Detect which cell encompasses the target text, then output its [X, Y] center coordinate. 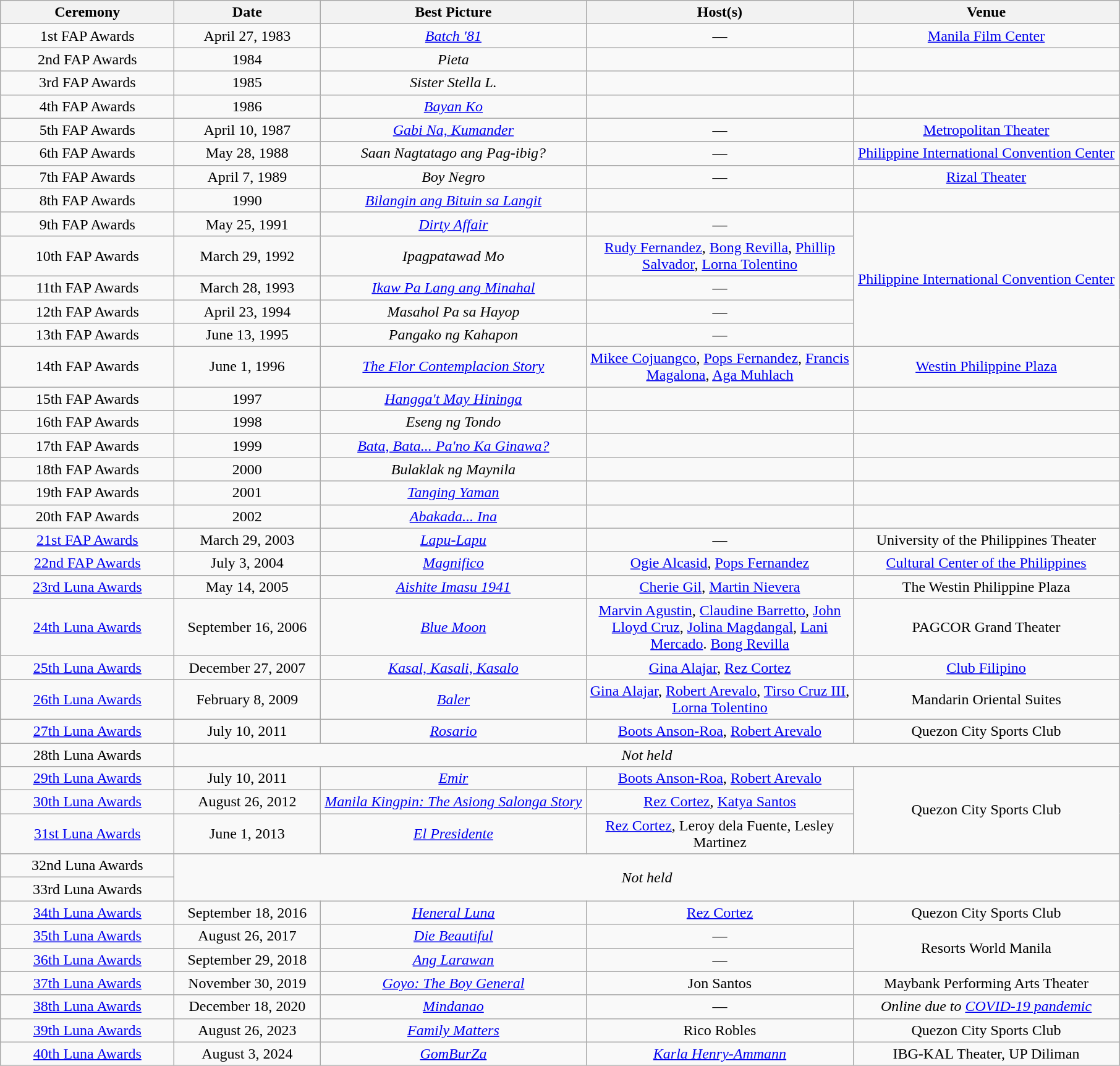
Metropolitan Theater [986, 130]
Pieta [454, 59]
August 3, 2024 [247, 1054]
September 29, 2018 [247, 960]
Rosario [454, 731]
Ceremony [88, 12]
Resorts World Manila [986, 948]
1990 [247, 200]
14th FAP Awards [88, 367]
37th Luna Awards [88, 983]
30th Luna Awards [88, 802]
April 10, 1987 [247, 130]
Marvin Agustin, Claudine Barretto, John Lloyd Cruz, Jolina Magdangal, Lani Mercado. Bong Revilla [719, 627]
22nd FAP Awards [88, 563]
9th FAP Awards [88, 224]
The Westin Philippine Plaza [986, 587]
35th Luna Awards [88, 936]
Aishite Imasu 1941 [454, 587]
1985 [247, 83]
1984 [247, 59]
31st Luna Awards [88, 834]
Host(s) [719, 12]
Club Filipino [986, 667]
21st FAP Awards [88, 540]
Rico Robles [719, 1030]
Pangako ng Kahapon [454, 335]
Mikee Cojuangco, Pops Fernandez, Francis Magalona, Aga Muhlach [719, 367]
11th FAP Awards [88, 288]
12th FAP Awards [88, 311]
Boy Negro [454, 177]
1986 [247, 106]
Gina Alajar, Rez Cortez [719, 667]
April 23, 1994 [247, 311]
Gabi Na, Kumander [454, 130]
28th Luna Awards [88, 755]
2nd FAP Awards [88, 59]
Cherie Gil, Martin Nievera [719, 587]
IBG-KAL Theater, UP Diliman [986, 1054]
Batch '81 [454, 36]
Eseng ng Tondo [454, 422]
Rez Cortez [719, 913]
Mindanao [454, 1007]
El Presidente [454, 834]
Baler [454, 699]
Manila Film Center [986, 36]
Tanging Yaman [454, 493]
Venue [986, 12]
25th Luna Awards [88, 667]
Heneral Luna [454, 913]
Magnifico [454, 563]
34th Luna Awards [88, 913]
26th Luna Awards [88, 699]
August 26, 2012 [247, 802]
3rd FAP Awards [88, 83]
PAGCOR Grand Theater [986, 627]
Sister Stella L. [454, 83]
July 3, 2004 [247, 563]
Rez Cortez, Leroy dela Fuente, Lesley Martinez [719, 834]
Ang Larawan [454, 960]
27th Luna Awards [88, 731]
December 18, 2020 [247, 1007]
Blue Moon [454, 627]
March 29, 1992 [247, 256]
September 16, 2006 [247, 627]
Kasal, Kasali, Kasalo [454, 667]
Gina Alajar, Robert Arevalo, Tirso Cruz III, Lorna Tolentino [719, 699]
8th FAP Awards [88, 200]
6th FAP Awards [88, 153]
4th FAP Awards [88, 106]
7th FAP Awards [88, 177]
Bayan Ko [454, 106]
2002 [247, 516]
University of the Philippines Theater [986, 540]
Bata, Bata... Pa'no Ka Ginawa? [454, 446]
38th Luna Awards [88, 1007]
Bulaklak ng Maynila [454, 469]
33rd Luna Awards [88, 889]
GomBurZa [454, 1054]
Mandarin Oriental Suites [986, 699]
The Flor Contemplacion Story [454, 367]
36th Luna Awards [88, 960]
Maybank Performing Arts Theater [986, 983]
32nd Luna Awards [88, 866]
2000 [247, 469]
April 7, 1989 [247, 177]
1st FAP Awards [88, 36]
Ogie Alcasid, Pops Fernandez [719, 563]
17th FAP Awards [88, 446]
29th Luna Awards [88, 778]
Rudy Fernandez, Bong Revilla, Phillip Salvador, Lorna Tolentino [719, 256]
Emir [454, 778]
November 30, 2019 [247, 983]
5th FAP Awards [88, 130]
May 25, 1991 [247, 224]
Online due to COVID-19 pandemic [986, 1007]
Best Picture [454, 12]
Family Matters [454, 1030]
Masahol Pa sa Hayop [454, 311]
December 27, 2007 [247, 667]
16th FAP Awards [88, 422]
Rizal Theater [986, 177]
15th FAP Awards [88, 399]
23rd Luna Awards [88, 587]
10th FAP Awards [88, 256]
Bilangin ang Bituin sa Langit [454, 200]
19th FAP Awards [88, 493]
1998 [247, 422]
Abakada... Ina [454, 516]
1997 [247, 399]
13th FAP Awards [88, 335]
May 28, 1988 [247, 153]
39th Luna Awards [88, 1030]
18th FAP Awards [88, 469]
20th FAP Awards [88, 516]
June 13, 1995 [247, 335]
Jon Santos [719, 983]
Date [247, 12]
March 29, 2003 [247, 540]
Ipagpatawad Mo [454, 256]
August 26, 2017 [247, 936]
1999 [247, 446]
Lapu-Lapu [454, 540]
Dirty Affair [454, 224]
Goyo: The Boy General [454, 983]
February 8, 2009 [247, 699]
March 28, 1993 [247, 288]
Ikaw Pa Lang ang Minahal [454, 288]
Westin Philippine Plaza [986, 367]
Manila Kingpin: The Asiong Salonga Story [454, 802]
2001 [247, 493]
April 27, 1983 [247, 36]
24th Luna Awards [88, 627]
June 1, 2013 [247, 834]
Die Beautiful [454, 936]
Rez Cortez, Katya Santos [719, 802]
May 14, 2005 [247, 587]
40th Luna Awards [88, 1054]
September 18, 2016 [247, 913]
Saan Nagtatago ang Pag-ibig? [454, 153]
Hangga't May Hininga [454, 399]
August 26, 2023 [247, 1030]
Karla Henry-Ammann [719, 1054]
June 1, 1996 [247, 367]
Cultural Center of the Philippines [986, 563]
